Pinpoint the cell where the given text exists, returning its (X, Y) midpoint coordinate. 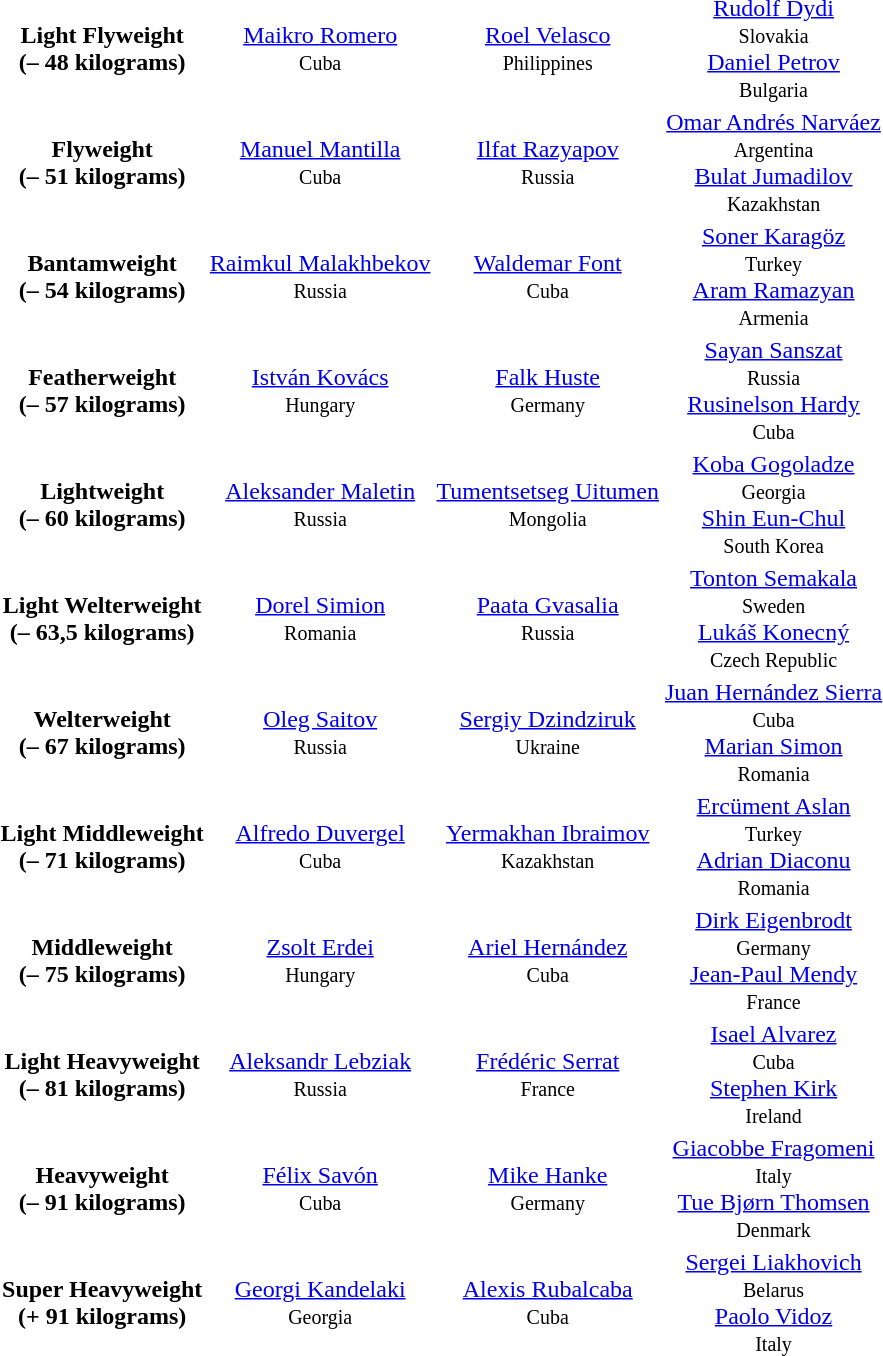
Tumentsetseg UitumenMongolia (548, 504)
Frédéric SerratFrance (548, 1074)
Sergiy DzindzirukUkraine (548, 732)
Manuel MantillaCuba (320, 162)
Falk HusteGermany (548, 390)
Ilfat RazyapovRussia (548, 162)
Paata GvasaliaRussia (548, 618)
Dirk EigenbrodtGermany Jean-Paul MendyFrance (773, 960)
Waldemar FontCuba (548, 276)
Raimkul MalakhbekovRussia (320, 276)
Oleg SaitovRussia (320, 732)
Aleksandr LebziakRussia (320, 1074)
Zsolt ErdeiHungary (320, 960)
Dorel SimionRomania (320, 618)
Mike HankeGermany (548, 1188)
Sayan SanszatRussia Rusinelson HardyCuba (773, 390)
Omar Andrés NarváezArgentina Bulat JumadilovKazakhstan (773, 162)
Tonton SemakalaSweden Lukáš KonecnýCzech Republic (773, 618)
Juan Hernández SierraCuba Marian SimonRomania (773, 732)
Giacobbe FragomeniItaly Tue Bjørn ThomsenDenmark (773, 1188)
Ariel HernándezCuba (548, 960)
Yermakhan IbraimovKazakhstan (548, 846)
Aleksander MaletinRussia (320, 504)
Félix SavónCuba (320, 1188)
Soner KaragözTurkey Aram RamazyanArmenia (773, 276)
Isael AlvarezCuba Stephen KirkIreland (773, 1074)
Ercüment AslanTurkey Adrian DiaconuRomania (773, 846)
Alfredo DuvergelCuba (320, 846)
Koba GogoladzeGeorgia Shin Eun-ChulSouth Korea (773, 504)
István KovácsHungary (320, 390)
